From the cell containing the given text, extract its center point as (x, y) coordinate. 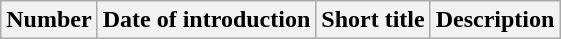
Date of introduction (206, 20)
Description (495, 20)
Short title (373, 20)
Number (49, 20)
